Locate the cell with the specified text and output its [x, y] center coordinate. 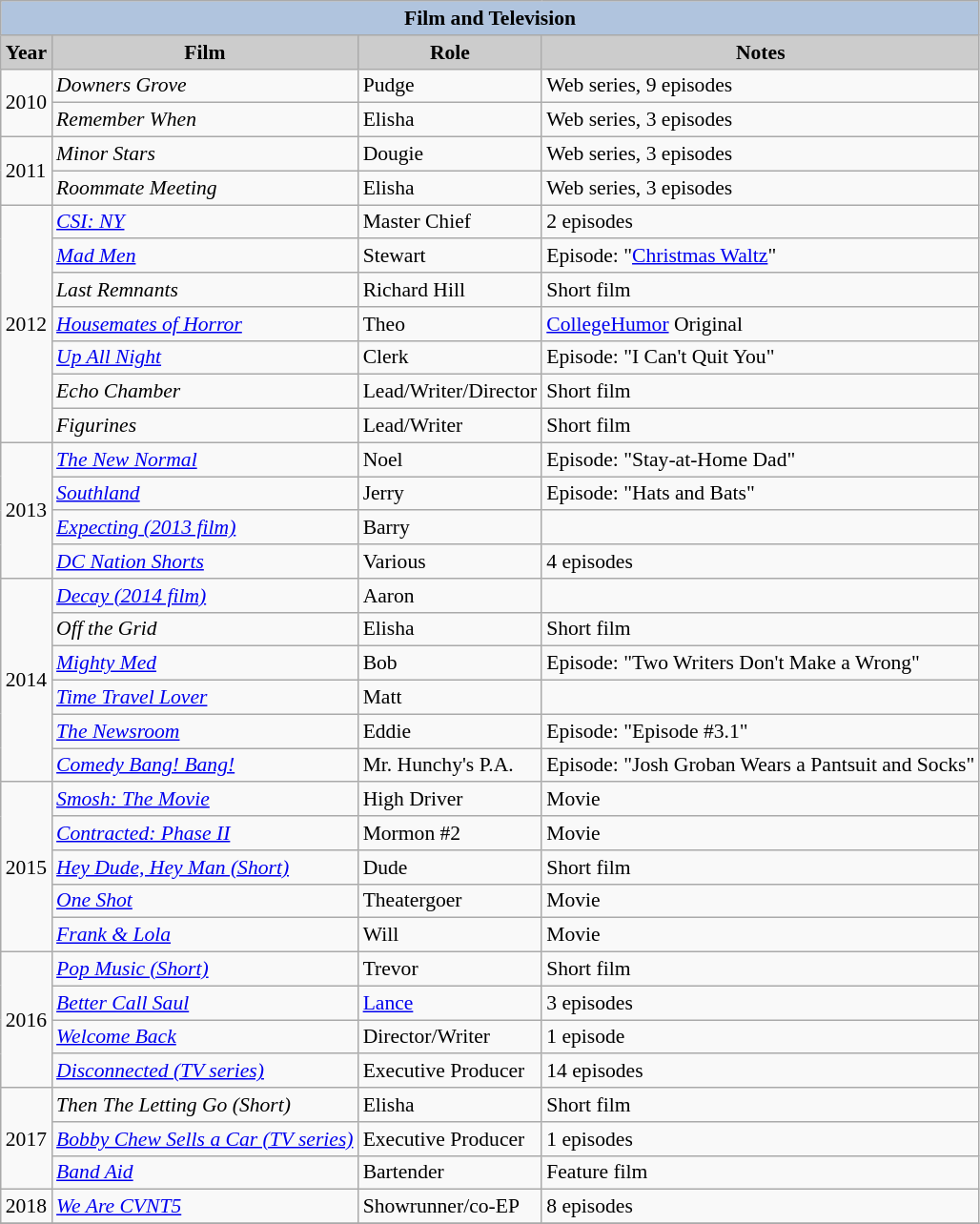
Last Remnants [205, 290]
2013 [27, 510]
Matt [450, 698]
Barry [450, 528]
Episode: "Josh Groban Wears a Pantsuit and Socks" [761, 765]
Lead/Writer [450, 426]
Hey Dude, Hey Man (Short) [205, 867]
Pop Music (Short) [205, 969]
CollegeHumor Original [761, 324]
Expecting (2013 film) [205, 528]
Episode: "Hats and Bats" [761, 494]
1 episodes [761, 1139]
Richard Hill [450, 290]
Eddie [450, 731]
Clerk [450, 357]
Episode: "Two Writers Don't Make a Wrong" [761, 663]
3 episodes [761, 1003]
Up All Night [205, 357]
2017 [27, 1138]
Year [27, 52]
DC Nation Shorts [205, 561]
Episode: "I Can't Quit You" [761, 357]
The New Normal [205, 459]
Disconnected (TV series) [205, 1071]
Welcome Back [205, 1037]
We Are CVNT5 [205, 1207]
Pudge [450, 86]
Figurines [205, 426]
Roommate Meeting [205, 188]
Noel [450, 459]
1 episode [761, 1037]
Web series, 9 episodes [761, 86]
Stewart [450, 256]
Bobby Chew Sells a Car (TV series) [205, 1139]
Aaron [450, 596]
Lead/Writer/Director [450, 392]
14 episodes [761, 1071]
Southland [205, 494]
Feature film [761, 1173]
Contracted: Phase II [205, 833]
Showrunner/co-EP [450, 1207]
Dude [450, 867]
Time Travel Lover [205, 698]
Master Chief [450, 222]
CSI: NY [205, 222]
Dougie [450, 154]
2014 [27, 681]
Then The Letting Go (Short) [205, 1105]
One Shot [205, 901]
Smosh: The Movie [205, 800]
Film and Television [490, 18]
Role [450, 52]
2015 [27, 867]
8 episodes [761, 1207]
Minor Stars [205, 154]
Trevor [450, 969]
The Newsroom [205, 731]
High Driver [450, 800]
2016 [27, 1020]
Mighty Med [205, 663]
Better Call Saul [205, 1003]
Episode: "Stay-at-Home Dad" [761, 459]
Various [450, 561]
Director/Writer [450, 1037]
2018 [27, 1207]
Comedy Bang! Bang! [205, 765]
Bob [450, 663]
Bartender [450, 1173]
Housemates of Horror [205, 324]
4 episodes [761, 561]
Echo Chamber [205, 392]
2011 [27, 172]
Theatergoer [450, 901]
Jerry [450, 494]
Mr. Hunchy's P.A. [450, 765]
2010 [27, 103]
2 episodes [761, 222]
Mad Men [205, 256]
Downers Grove [205, 86]
Off the Grid [205, 629]
Band Aid [205, 1173]
Episode: "Christmas Waltz" [761, 256]
Lance [450, 1003]
Frank & Lola [205, 935]
Decay (2014 film) [205, 596]
Will [450, 935]
2012 [27, 324]
Notes [761, 52]
Film [205, 52]
Remember When [205, 120]
Mormon #2 [450, 833]
Episode: "Episode #3.1" [761, 731]
Theo [450, 324]
